From the cell containing the given text, extract its center point as (X, Y) coordinate. 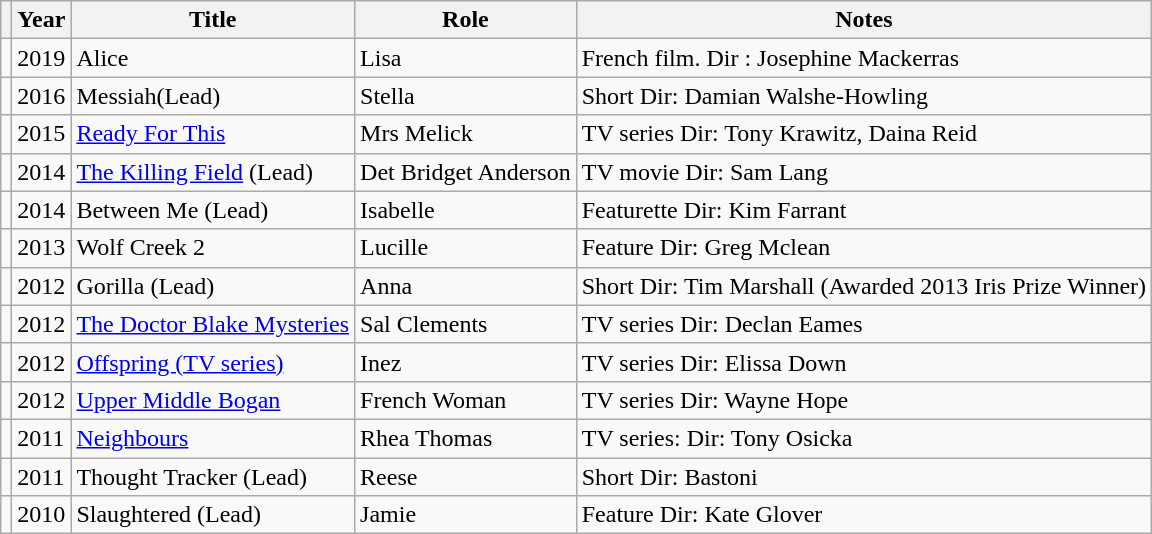
Role (466, 20)
Gorilla (Lead) (213, 286)
Wolf Creek 2 (213, 248)
French Woman (466, 400)
Isabelle (466, 210)
The Killing Field (Lead) (213, 172)
Jamie (466, 515)
TV series Dir: Declan Eames (864, 324)
Anna (466, 286)
Lucille (466, 248)
Alice (213, 58)
Thought Tracker (Lead) (213, 477)
Rhea Thomas (466, 438)
TV series: Dir: Tony Osicka (864, 438)
TV series Dir: Wayne Hope (864, 400)
2013 (42, 248)
Short Dir: Bastoni (864, 477)
Feature Dir: Greg Mclean (864, 248)
TV series Dir: Elissa Down (864, 362)
Messiah(Lead) (213, 96)
2019 (42, 58)
Year (42, 20)
2015 (42, 134)
Inez (466, 362)
Offspring (TV series) (213, 362)
Neighbours (213, 438)
Stella (466, 96)
TV series Dir: Tony Krawitz, Daina Reid (864, 134)
The Doctor Blake Mysteries (213, 324)
Lisa (466, 58)
TV movie Dir: Sam Lang (864, 172)
Mrs Melick (466, 134)
Feature Dir: Kate Glover (864, 515)
Title (213, 20)
Det Bridget Anderson (466, 172)
Ready For This (213, 134)
2016 (42, 96)
Between Me (Lead) (213, 210)
Short Dir: Damian Walshe-Howling (864, 96)
Notes (864, 20)
Reese (466, 477)
Sal Clements (466, 324)
Featurette Dir: Kim Farrant (864, 210)
Slaughtered (Lead) (213, 515)
Short Dir: Tim Marshall (Awarded 2013 Iris Prize Winner) (864, 286)
Upper Middle Bogan (213, 400)
French film. Dir : Josephine Mackerras (864, 58)
2010 (42, 515)
